Output the (x, y) coordinate of the center of the cell containing the given text.  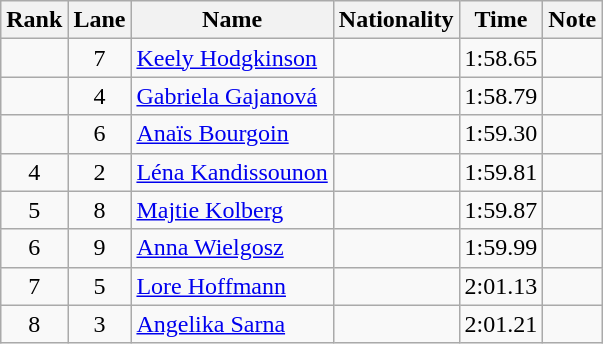
Lane (100, 20)
2:01.21 (501, 324)
Gabriela Gajanová (232, 96)
1:59.87 (501, 210)
Keely Hodgkinson (232, 58)
3 (100, 324)
1:58.65 (501, 58)
2:01.13 (501, 286)
Angelika Sarna (232, 324)
Note (572, 20)
1:59.81 (501, 172)
Anaïs Bourgoin (232, 134)
Anna Wielgosz (232, 248)
Lore Hoffmann (232, 286)
Name (232, 20)
Majtie Kolberg (232, 210)
Rank (34, 20)
9 (100, 248)
2 (100, 172)
1:59.30 (501, 134)
1:58.79 (501, 96)
Léna Kandissounon (232, 172)
Time (501, 20)
Nationality (396, 20)
1:59.99 (501, 248)
